Detect which cell encompasses the target text, then output its (x, y) center coordinate. 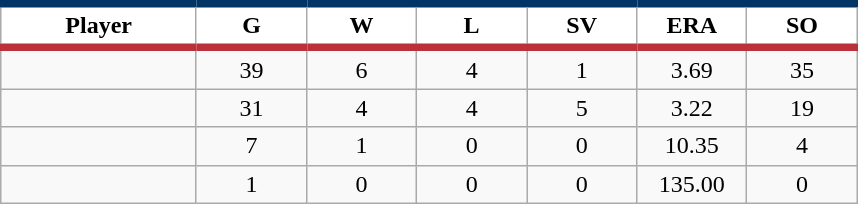
SO (802, 26)
6 (362, 68)
31 (251, 108)
7 (251, 146)
5 (582, 108)
19 (802, 108)
3.69 (692, 68)
35 (802, 68)
SV (582, 26)
W (362, 26)
G (251, 26)
3.22 (692, 108)
135.00 (692, 184)
L (472, 26)
10.35 (692, 146)
39 (251, 68)
ERA (692, 26)
Player (99, 26)
